Scan for the cell matching the given text and deliver its [x, y] coordinate at center. 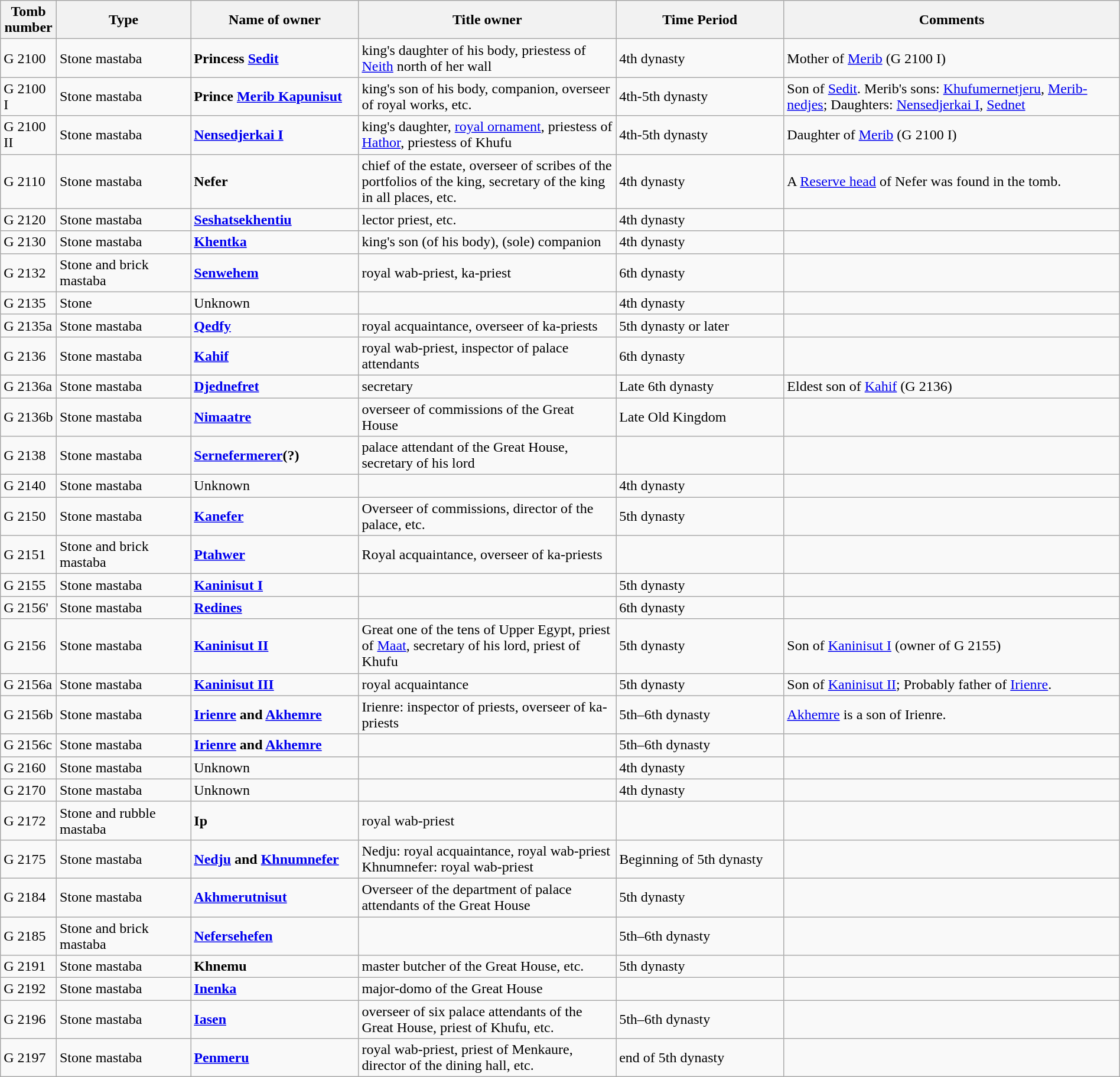
G 2156a [28, 684]
royal acquaintance, overseer of ka-priests [487, 325]
G 2135 [28, 303]
Late 6th dynasty [700, 386]
Khnemu [275, 967]
Type [123, 20]
Princess Sedit [275, 58]
Overseer of the department of palace attendants of the Great House [487, 897]
Mother of Merib (G 2100 I) [952, 58]
Son of Kaninisut II; Probably father of Irienre. [952, 684]
G 2175 [28, 859]
Kaninisut III [275, 684]
Kanefer [275, 516]
G 2155 [28, 585]
Ptahwer [275, 555]
G 2196 [28, 1019]
Prince Merib Kapunisut [275, 97]
G 2184 [28, 897]
G 2151 [28, 555]
overseer of commissions of the Great House [487, 417]
Inenka [275, 989]
Nefer [275, 181]
chief of the estate, overseer of scribes of the portfolios of the king, secretary of the king in all places, etc. [487, 181]
Eldest son of Kahif (G 2136) [952, 386]
G 2140 [28, 486]
royal wab-priest [487, 821]
major-domo of the Great House [487, 989]
G 2120 [28, 220]
Time Period [700, 20]
G 2100 I [28, 97]
Khentka [275, 242]
G 2185 [28, 935]
G 2156b [28, 714]
royal wab-priest, ka-priest [487, 273]
secretary [487, 386]
G 2156' [28, 608]
G 2136a [28, 386]
Daughter of Merib (G 2100 I) [952, 135]
Nedju and Khnumnefer [275, 859]
G 2136b [28, 417]
G 2156 [28, 646]
Nedju: royal acquaintance, royal wab-priest Khnumnefer: royal wab-priest [487, 859]
G 2135a [28, 325]
Royal acquaintance, overseer of ka-priests [487, 555]
Penmeru [275, 1058]
G 2170 [28, 790]
Overseer of commissions, director of the palace, etc. [487, 516]
G 2191 [28, 967]
G 2150 [28, 516]
Kahif [275, 355]
Title owner [487, 20]
overseer of six palace attendants of the Great House, priest of Khufu, etc. [487, 1019]
G 2138 [28, 456]
Akhmerutnisut [275, 897]
lector priest, etc. [487, 220]
Redines [275, 608]
Irienre: inspector of priests, overseer of ka-priests [487, 714]
Son of Sedit. Merib's sons: Khufumernetjeru, Merib-nedjes; Daughters: Nensedjerkai I, Sednet [952, 97]
Seshatsekhentiu [275, 220]
G 2160 [28, 768]
Stone [123, 303]
royal acquaintance [487, 684]
royal wab-priest, priest of Menkaure, director of the dining hall, etc. [487, 1058]
Stone and rubble mastaba [123, 821]
G 2156c [28, 745]
Kaninisut I [275, 585]
Ip [275, 821]
G 2100 II [28, 135]
G 2130 [28, 242]
royal wab-priest, inspector of palace attendants [487, 355]
king's daughter, royal ornament, priestess of Hathor, priestess of Khufu [487, 135]
Iasen [275, 1019]
Son of Kaninisut I (owner of G 2155) [952, 646]
Senwehem [275, 273]
palace attendant of the Great House, secretary of his lord [487, 456]
king's son of his body, companion, overseer of royal works, etc. [487, 97]
A Reserve head of Nefer was found in the tomb. [952, 181]
Nefersehefen [275, 935]
Kaninisut II [275, 646]
G 2100 [28, 58]
Nensedjerkai I [275, 135]
G 2132 [28, 273]
Qedfy [275, 325]
G 2192 [28, 989]
master butcher of the Great House, etc. [487, 967]
Djednefret [275, 386]
Comments [952, 20]
Sernefermerer(?) [275, 456]
Great one of the tens of Upper Egypt, priest of Maat, secretary of his lord, priest of Khufu [487, 646]
king's son (of his body), (sole) companion [487, 242]
Tomb number [28, 20]
G 2136 [28, 355]
5th dynasty or later [700, 325]
Late Old Kingdom [700, 417]
Beginning of 5th dynasty [700, 859]
Akhemre is a son of Irienre. [952, 714]
G 2197 [28, 1058]
Nimaatre [275, 417]
G 2110 [28, 181]
Name of owner [275, 20]
end of 5th dynasty [700, 1058]
king's daughter of his body, priestess of Neith north of her wall [487, 58]
G 2172 [28, 821]
